Extract the (x, y) coordinate from the center of the cell holding the provided text.  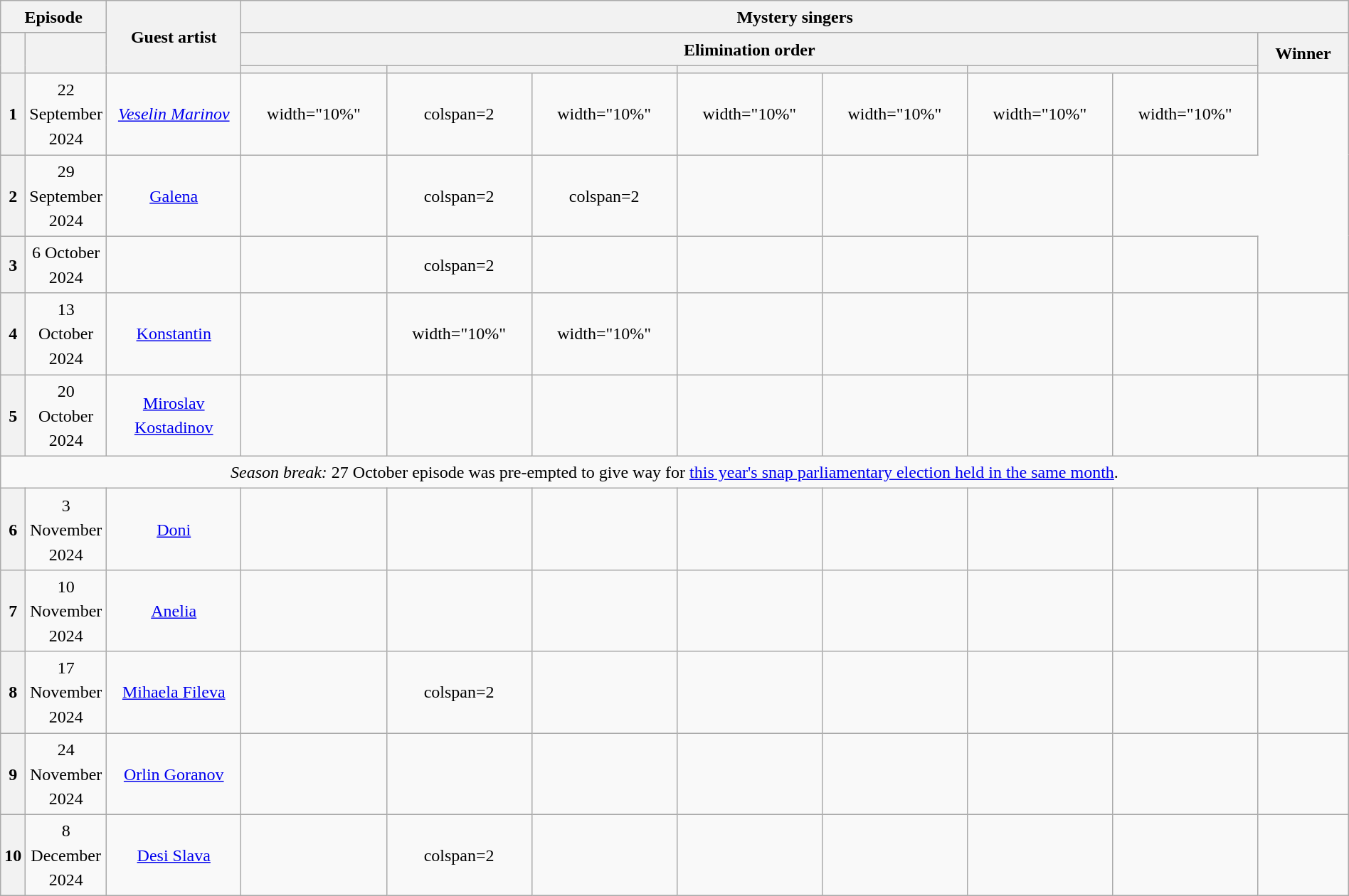
3 November 2024 (66, 529)
8 (13, 693)
10 (13, 855)
Mystery singers (795, 17)
20 October 2024 (66, 415)
Elimination order (750, 49)
Orlin Goranov (174, 774)
7 (13, 610)
Guest artist (174, 37)
6 (13, 529)
22 September 2024 (66, 114)
24 November 2024 (66, 774)
29 September 2024 (66, 196)
1 (13, 114)
5 (13, 415)
Desi Slava (174, 855)
Mihaela Fileva (174, 693)
2 (13, 196)
17 November 2024 (66, 693)
10 November 2024 (66, 610)
Doni (174, 529)
Veselin Marinov (174, 114)
6 October 2024 (66, 265)
Season break: 27 October episode was pre-empted to give way for this year's snap parliamentary election held in the same month. (674, 472)
9 (13, 774)
Episode (54, 17)
Winner (1303, 53)
Konstantin (174, 334)
3 (13, 265)
4 (13, 334)
8 December 2024 (66, 855)
Miroslav Kostadinov (174, 415)
Anelia (174, 610)
Galena (174, 196)
13 October 2024 (66, 334)
